Return [x, y] of the center of cell containing provided text 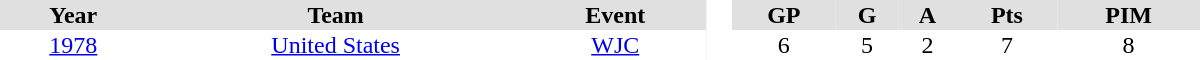
GP [784, 15]
PIM [1128, 15]
7 [1008, 45]
United States [336, 45]
G [867, 15]
6 [784, 45]
Event [616, 15]
A [927, 15]
WJC [616, 45]
Year [74, 15]
8 [1128, 45]
5 [867, 45]
2 [927, 45]
1978 [74, 45]
Team [336, 15]
Pts [1008, 15]
